Provide the (x, y) coordinate of the cell's center where the given text is located.  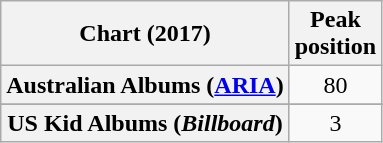
3 (335, 123)
Chart (2017) (145, 34)
US Kid Albums (Billboard) (145, 123)
80 (335, 85)
Peak position (335, 34)
Australian Albums (ARIA) (145, 85)
